Search for the cell housing the specified text and yield its (X, Y) center coordinate. 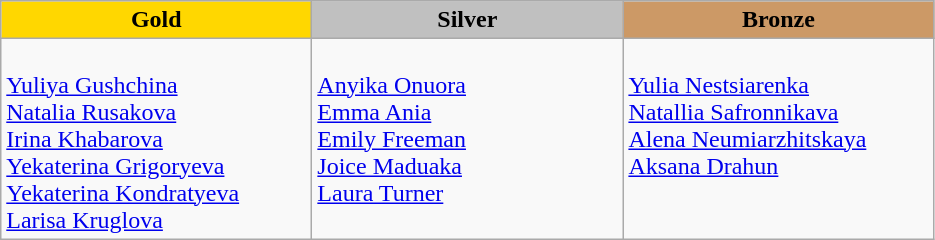
Bronze (778, 20)
Silver (468, 20)
Gold (156, 20)
Yulia NestsiarenkaNatallia SafronnikavaAlena NeumiarzhitskayaAksana Drahun (778, 139)
Anyika OnuoraEmma AniaEmily FreemanJoice MaduakaLaura Turner (468, 139)
Yuliya GushchinaNatalia RusakovaIrina KhabarovaYekaterina GrigoryevaYekaterina KondratyevaLarisa Kruglova (156, 139)
